Identify which cell holds the provided text, then report its (x, y) central coordinate. 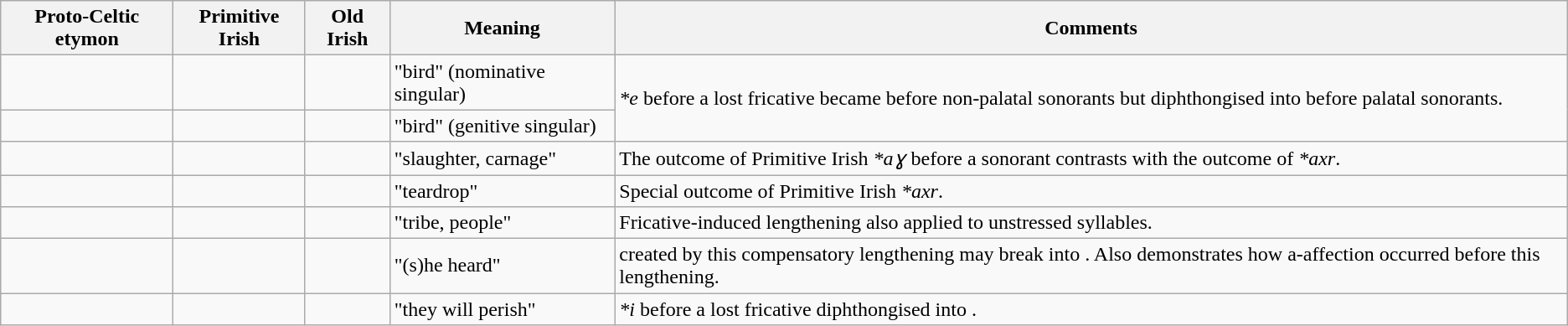
"slaughter, carnage" (503, 158)
The outcome of Primitive Irish *aɣ before a sonorant contrasts with the outcome of *axr. (1091, 158)
Primitive Irish (240, 28)
*i before a lost fricative diphthongised into . (1091, 309)
Special outcome of Primitive Irish *axr. (1091, 190)
"they will perish" (503, 309)
"(s)he heard" (503, 266)
Fricative-induced lengthening also applied to unstressed syllables. (1091, 223)
created by this compensatory lengthening may break into . Also demonstrates how a-affection occurred before this lengthening. (1091, 266)
Old Irish (347, 28)
Meaning (503, 28)
"bird" (nominative singular) (503, 82)
"tribe, people" (503, 223)
"teardrop" (503, 190)
Comments (1091, 28)
*e before a lost fricative became before non-palatal sonorants but diphthongised into before palatal sonorants. (1091, 99)
Proto-Celtic etymon (87, 28)
"bird" (genitive singular) (503, 126)
